Determine the [X, Y] coordinate at the center of the cell enclosing the given text.  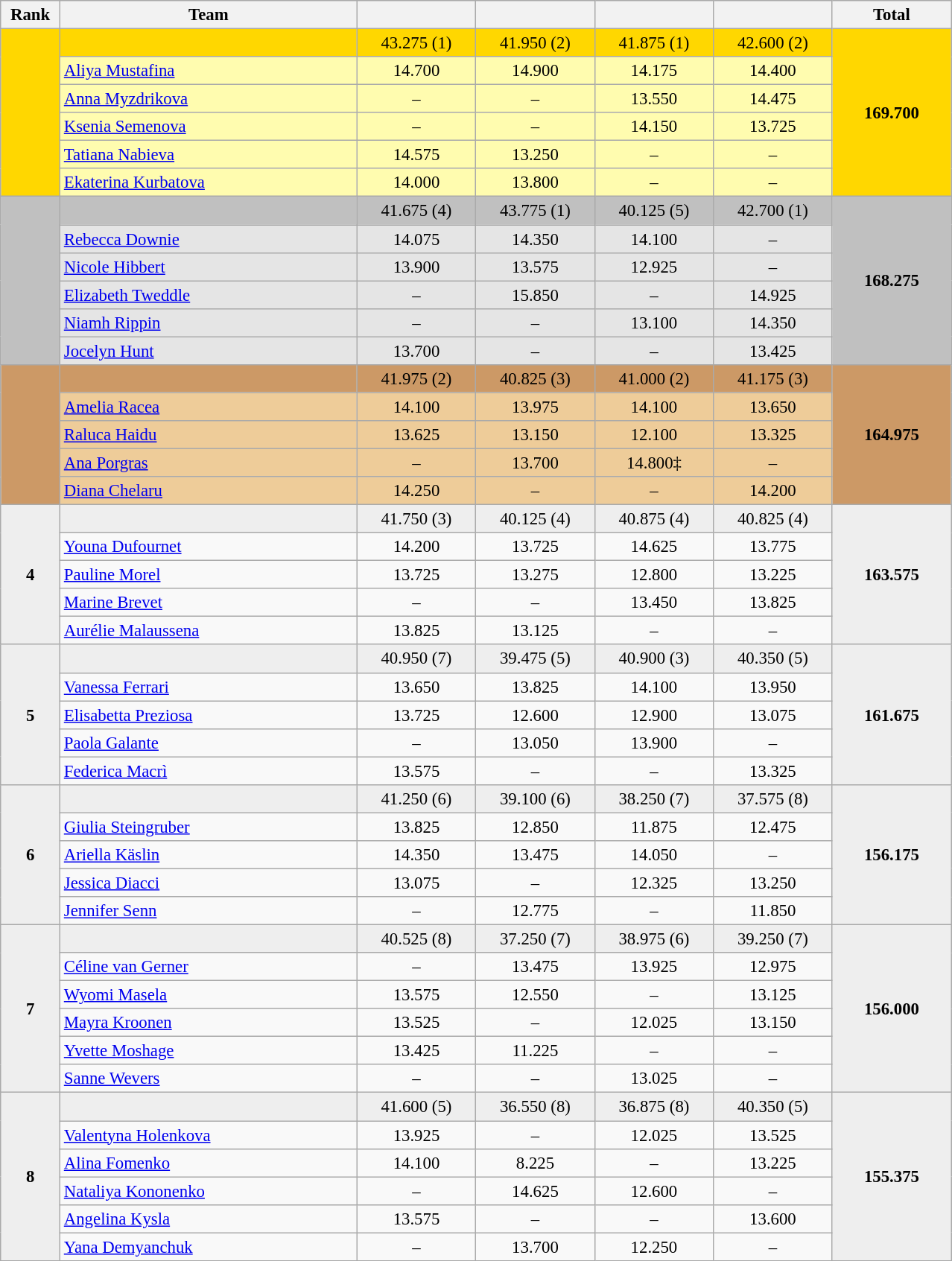
14.475 [773, 99]
36.875 (8) [654, 1107]
Anna Myzdrikova [209, 99]
41.675 (4) [416, 211]
7 [31, 1009]
14.000 [416, 182]
41.000 (2) [654, 379]
12.850 [535, 827]
Elisabetta Preziosa [209, 715]
169.700 [892, 113]
38.975 (6) [654, 939]
40.825 (4) [773, 519]
13.050 [535, 743]
Valentyna Holenkova [209, 1135]
8 [31, 1177]
Ana Porgras [209, 463]
41.175 (3) [773, 379]
Ariella Käslin [209, 855]
Youna Dufournet [209, 547]
13.975 [535, 407]
14.400 [773, 71]
Diana Chelaru [209, 491]
12.800 [654, 575]
13.950 [773, 687]
Alina Fomenko [209, 1163]
43.275 (1) [416, 43]
14.900 [535, 71]
12.900 [654, 715]
12.325 [654, 883]
156.000 [892, 1009]
Ksenia Semenova [209, 127]
39.475 (5) [535, 659]
39.100 (6) [535, 799]
14.150 [654, 127]
41.975 (2) [416, 379]
42.600 (2) [773, 43]
11.850 [773, 911]
14.575 [416, 155]
Wyomi Masela [209, 995]
Nicole Hibbert [209, 267]
Elizabeth Tweddle [209, 295]
12.925 [654, 267]
Ekaterina Kurbatova [209, 182]
11.875 [654, 827]
Céline van Gerner [209, 967]
Giulia Steingruber [209, 827]
41.875 (1) [654, 43]
Aurélie Malaussena [209, 631]
Niamh Rippin [209, 323]
Federica Macrì [209, 771]
40.875 (4) [654, 519]
Marine Brevet [209, 603]
8.225 [535, 1163]
Jocelyn Hunt [209, 351]
Raluca Haidu [209, 435]
Yvette Moshage [209, 1051]
Angelina Kysla [209, 1219]
14.925 [773, 295]
12.475 [773, 827]
4 [31, 575]
Jessica Diacci [209, 883]
40.950 (7) [416, 659]
40.125 (4) [535, 519]
14.050 [654, 855]
14.175 [654, 71]
36.550 (8) [535, 1107]
Nataliya Kononenko [209, 1191]
41.750 (3) [416, 519]
41.600 (5) [416, 1107]
13.600 [773, 1219]
Rank [31, 15]
13.625 [416, 435]
Sanne Wevers [209, 1079]
Vanessa Ferrari [209, 687]
39.250 (7) [773, 939]
Team [209, 15]
Amelia Racea [209, 407]
Aliya Mustafina [209, 71]
Total [892, 15]
13.775 [773, 547]
Pauline Morel [209, 575]
Tatiana Nabieva [209, 155]
40.125 (5) [654, 211]
Rebecca Downie [209, 239]
43.775 (1) [535, 211]
5 [31, 715]
14.700 [416, 71]
168.275 [892, 281]
38.250 (7) [654, 799]
155.375 [892, 1177]
40.525 (8) [416, 939]
15.850 [535, 295]
42.700 (1) [773, 211]
12.775 [535, 911]
Paola Galante [209, 743]
41.250 (6) [416, 799]
163.575 [892, 575]
Yana Demyanchuk [209, 1247]
12.100 [654, 435]
14.250 [416, 491]
37.250 (7) [535, 939]
164.975 [892, 435]
11.225 [535, 1051]
14.800‡ [654, 463]
12.250 [654, 1247]
14.075 [416, 239]
13.800 [535, 182]
13.025 [654, 1079]
12.975 [773, 967]
161.675 [892, 715]
6 [31, 855]
37.575 (8) [773, 799]
13.275 [535, 575]
Jennifer Senn [209, 911]
40.900 (3) [654, 659]
Mayra Kroonen [209, 1023]
13.450 [654, 603]
13.550 [654, 99]
12.550 [535, 995]
41.950 (2) [535, 43]
156.175 [892, 855]
13.100 [654, 323]
40.825 (3) [535, 379]
